Output the [x, y] coordinate of the center of the cell containing the given text.  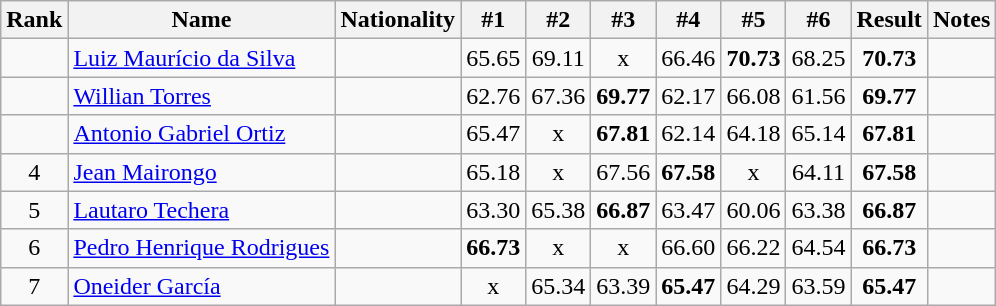
64.18 [754, 134]
Willian Torres [202, 96]
Name [202, 20]
Oneider García [202, 286]
7 [34, 286]
Result [889, 20]
66.46 [688, 58]
6 [34, 248]
64.29 [754, 286]
61.56 [818, 96]
64.11 [818, 172]
65.14 [818, 134]
Lautaro Techera [202, 210]
Pedro Henrique Rodrigues [202, 248]
63.30 [494, 210]
#5 [754, 20]
65.18 [494, 172]
#1 [494, 20]
Nationality [398, 20]
Antonio Gabriel Ortiz [202, 134]
#2 [558, 20]
4 [34, 172]
60.06 [754, 210]
#3 [624, 20]
Jean Mairongo [202, 172]
64.54 [818, 248]
66.22 [754, 248]
65.38 [558, 210]
67.36 [558, 96]
66.08 [754, 96]
67.56 [624, 172]
63.59 [818, 286]
65.34 [558, 286]
5 [34, 210]
66.60 [688, 248]
63.47 [688, 210]
63.38 [818, 210]
62.14 [688, 134]
69.11 [558, 58]
62.17 [688, 96]
Rank [34, 20]
63.39 [624, 286]
Luiz Maurício da Silva [202, 58]
65.65 [494, 58]
#4 [688, 20]
Notes [961, 20]
68.25 [818, 58]
62.76 [494, 96]
#6 [818, 20]
